Find where the given text appears and provide that cell's center as (X, Y) coordinate. 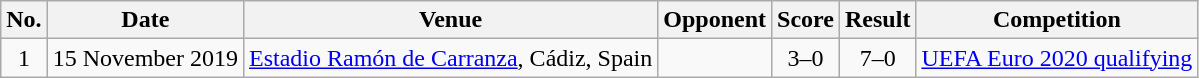
Opponent (715, 20)
Competition (1057, 20)
Score (806, 20)
1 (24, 58)
7–0 (878, 58)
15 November 2019 (145, 58)
UEFA Euro 2020 qualifying (1057, 58)
Venue (451, 20)
3–0 (806, 58)
No. (24, 20)
Estadio Ramón de Carranza, Cádiz, Spain (451, 58)
Date (145, 20)
Result (878, 20)
